Pinpoint the cell where the given text exists, returning its (X, Y) midpoint coordinate. 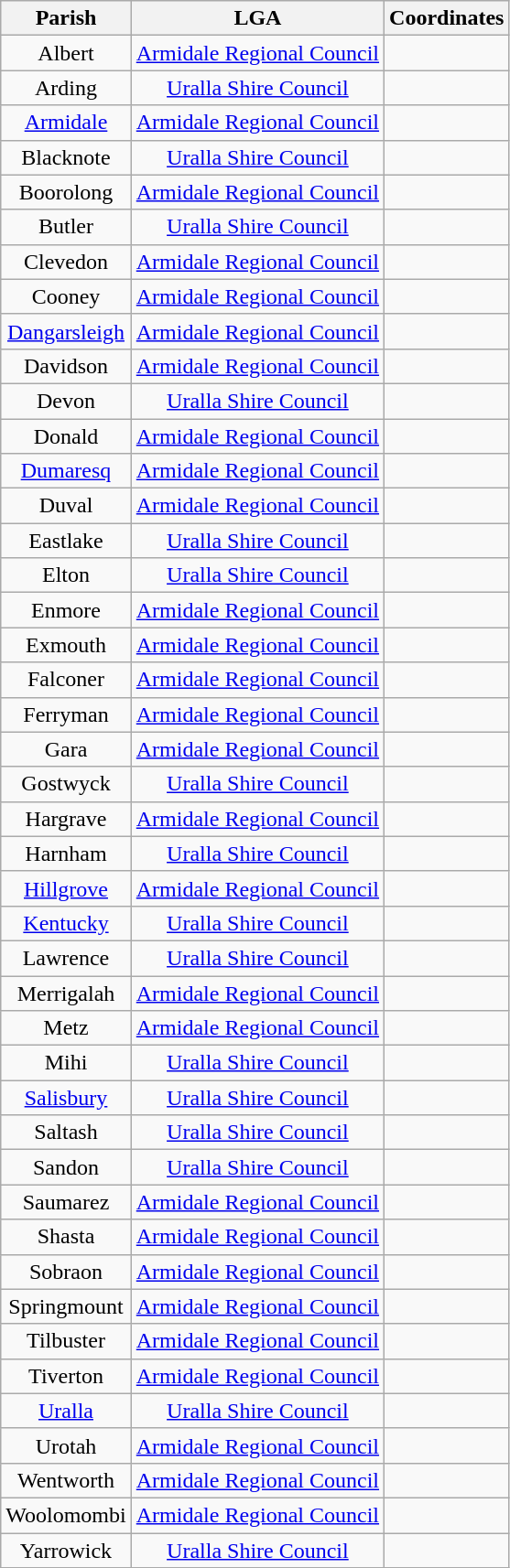
Cooney (66, 296)
Ferryman (66, 714)
Wentworth (66, 1480)
Devon (66, 401)
Uralla (66, 1411)
Eastlake (66, 541)
Metz (66, 1028)
Gostwyck (66, 784)
Saumarez (66, 1202)
Dangarsleigh (66, 331)
Salisbury (66, 1098)
Saltash (66, 1133)
Exmouth (66, 645)
Woolomombi (66, 1515)
Lawrence (66, 958)
Springmount (66, 1306)
Albert (66, 53)
Sandon (66, 1167)
Sobraon (66, 1272)
Butler (66, 227)
Boorolong (66, 192)
Shasta (66, 1237)
Arding (66, 88)
Elton (66, 575)
Clevedon (66, 262)
Hargrave (66, 819)
Coordinates (447, 18)
Urotah (66, 1445)
Yarrowick (66, 1551)
Davidson (66, 366)
Hillgrove (66, 888)
Dumaresq (66, 471)
Armidale (66, 123)
Tiverton (66, 1376)
Parish (66, 18)
Donald (66, 436)
Falconer (66, 680)
Mihi (66, 1063)
Kentucky (66, 923)
Gara (66, 749)
Harnham (66, 854)
LGA (257, 18)
Duval (66, 506)
Merrigalah (66, 993)
Enmore (66, 610)
Tilbuster (66, 1341)
Blacknote (66, 157)
